Output the (x, y) coordinate of the center of the cell containing the given text.  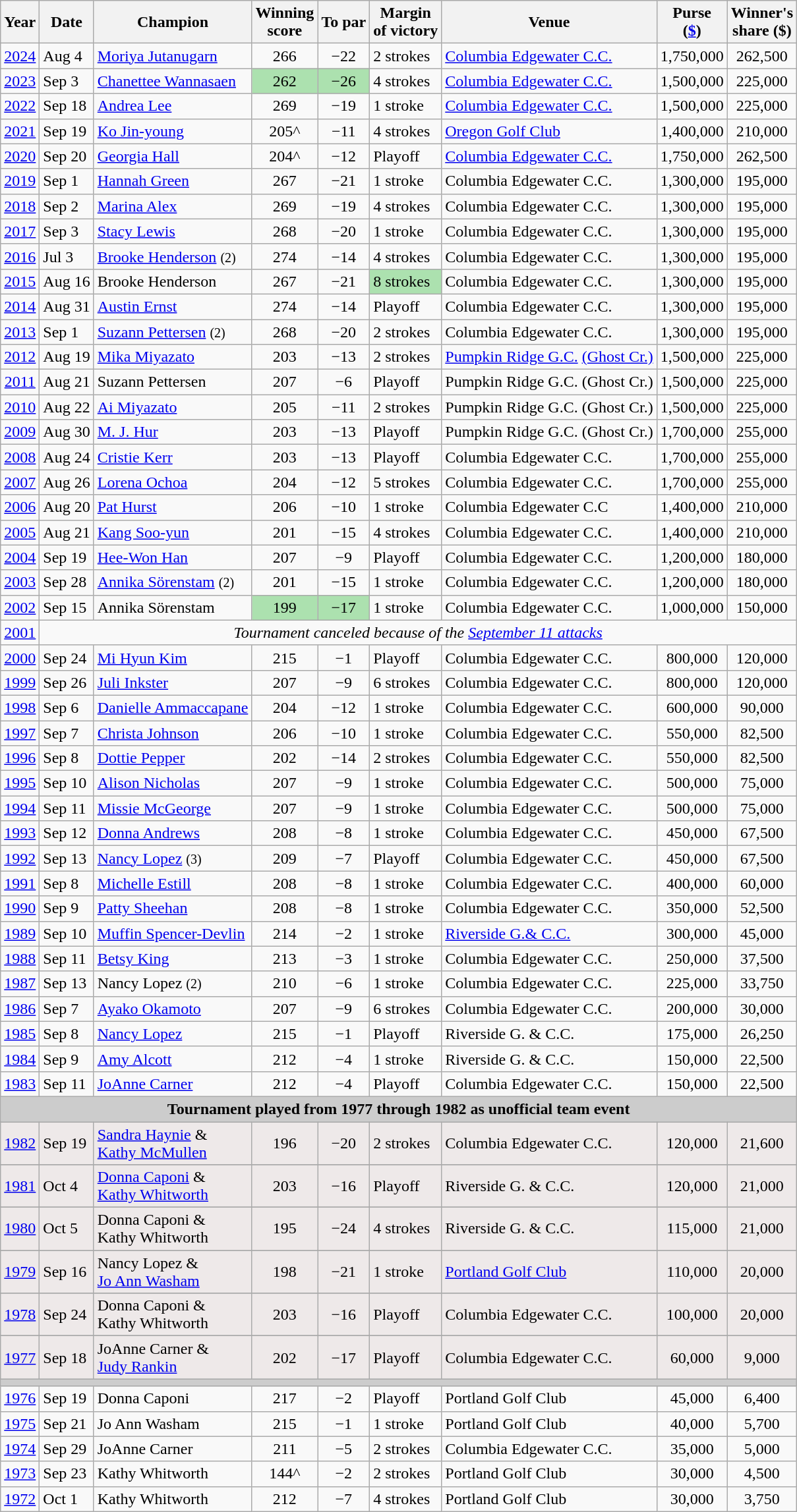
1987 (20, 984)
217 (285, 1399)
210 (285, 984)
1978 (20, 1315)
33,750 (762, 984)
3,750 (762, 1499)
1988 (20, 959)
2017 (20, 231)
2015 (20, 281)
2006 (20, 507)
2013 (20, 331)
2008 (20, 457)
Aug 16 (67, 281)
Jul 3 (67, 256)
Brooke Henderson (173, 281)
199 (285, 607)
Alison Nicholas (173, 783)
205^ (285, 131)
Sep 16 (67, 1272)
Aug 19 (67, 357)
Year (20, 22)
2007 (20, 482)
2002 (20, 607)
350,000 (692, 909)
6,400 (762, 1399)
Betsy King (173, 959)
Georgia Hall (173, 156)
205 (285, 407)
2012 (20, 357)
5,000 (762, 1449)
Ai Miyazato (173, 407)
1989 (20, 934)
8 strokes (406, 281)
JoAnne Carner & Judy Rankin (173, 1357)
1972 (20, 1499)
52,500 (762, 909)
90,000 (762, 708)
2022 (20, 106)
Sep 6 (67, 708)
250,000 (692, 959)
115,000 (692, 1229)
195 (285, 1229)
1991 (20, 883)
Patty Sheehan (173, 909)
1997 (20, 733)
Danielle Ammaccapane (173, 708)
Amy Alcott (173, 1059)
211 (285, 1449)
Christa Johnson (173, 733)
Tournament canceled because of the September 11 attacks (418, 632)
−24 (344, 1229)
Juli Inkster (173, 683)
Sandra Haynie & Kathy McMullen (173, 1142)
Sep 2 (67, 206)
−26 (344, 81)
Sep 20 (67, 156)
Donna Caponi (173, 1399)
Hannah Green (173, 181)
Jo Ann Washam (173, 1424)
26,250 (762, 1034)
1990 (20, 909)
Mi Hyun Kim (173, 658)
1992 (20, 858)
Winningscore (285, 22)
400,000 (692, 883)
Chanettee Wannasaen (173, 81)
Suzann Pettersen (173, 382)
100,000 (692, 1315)
Winner'sshare ($) (762, 22)
600,000 (692, 708)
Aug 30 (67, 432)
1977 (20, 1357)
Andrea Lee (173, 106)
Ko Jin-young (173, 131)
Sep 29 (67, 1449)
1995 (20, 783)
Aug 22 (67, 407)
144^ (285, 1474)
2000 (20, 658)
Columbia Edgewater C.C (549, 507)
2004 (20, 557)
1982 (20, 1142)
Aug 20 (67, 507)
Nancy Lopez & Jo Ann Washam (173, 1272)
Pat Hurst (173, 507)
21,600 (762, 1142)
Austin Ernst (173, 306)
198 (285, 1272)
Date (67, 22)
5 strokes (406, 482)
Aug 24 (67, 457)
Suzann Pettersen (2) (173, 331)
209 (285, 858)
2018 (20, 206)
Sep 23 (67, 1474)
Ayako Okamoto (173, 1009)
1,000,000 (692, 607)
Tournament played from 1977 through 1982 as unofficial team event (399, 1109)
Champion (173, 22)
1996 (20, 758)
−5 (344, 1449)
213 (285, 959)
2010 (20, 407)
1983 (20, 1084)
Missie McGeorge (173, 808)
Oct 5 (67, 1229)
Hee-Won Han (173, 557)
Muffin Spencer-Devlin (173, 934)
Marginof victory (406, 22)
Annika Sörenstam (2) (173, 582)
Michelle Estill (173, 883)
262 (285, 81)
2024 (20, 56)
Riverside G.& C.C. (549, 934)
40,000 (692, 1424)
Annika Sörenstam (173, 607)
Dottie Pepper (173, 758)
Moriya Jutanugarn (173, 56)
1980 (20, 1229)
Venue (549, 22)
300,000 (692, 934)
266 (285, 56)
175,000 (692, 1034)
1984 (20, 1059)
Donna Andrews (173, 833)
Purse($) (692, 22)
9,000 (762, 1357)
2005 (20, 532)
Kang Soo-yun (173, 532)
−3 (344, 959)
Sep 12 (67, 833)
1976 (20, 1399)
1999 (20, 683)
2011 (20, 382)
2016 (20, 256)
4,500 (762, 1474)
1993 (20, 833)
Oct 4 (67, 1186)
1998 (20, 708)
Nancy Lopez (3) (173, 858)
2003 (20, 582)
2019 (20, 181)
204^ (285, 156)
1974 (20, 1449)
1975 (20, 1424)
37,500 (762, 959)
2020 (20, 156)
200,000 (692, 1009)
Sep 15 (67, 607)
To par (344, 22)
Sep 28 (67, 582)
1986 (20, 1009)
Sep 21 (67, 1424)
2001 (20, 632)
1979 (20, 1272)
2023 (20, 81)
Mika Miyazato (173, 357)
Aug 26 (67, 482)
Oregon Golf Club (549, 131)
Sep 26 (67, 683)
Aug 4 (67, 56)
Stacy Lewis (173, 231)
196 (285, 1142)
2021 (20, 131)
Brooke Henderson (2) (173, 256)
1994 (20, 808)
Nancy Lopez (2) (173, 984)
1985 (20, 1034)
35,000 (692, 1449)
1973 (20, 1474)
Oct 1 (67, 1499)
2009 (20, 432)
110,000 (692, 1272)
Nancy Lopez (173, 1034)
Cristie Kerr (173, 457)
Aug 31 (67, 306)
Marina Alex (173, 206)
214 (285, 934)
−22 (344, 56)
1981 (20, 1186)
Lorena Ochoa (173, 482)
2014 (20, 306)
5,700 (762, 1424)
M. J. Hur (173, 432)
